Output the [x, y] coordinate of the center of the cell containing the given text.  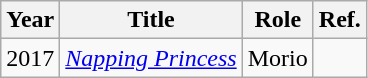
2017 [30, 58]
Year [30, 20]
Title [151, 20]
Morio [278, 58]
Napping Princess [151, 58]
Role [278, 20]
Ref. [340, 20]
